Output the [x, y] coordinate of the center of the cell containing the given text.  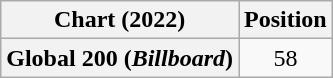
58 [285, 58]
Global 200 (Billboard) [120, 58]
Position [285, 20]
Chart (2022) [120, 20]
